From the cell containing the given text, extract its center point as [x, y] coordinate. 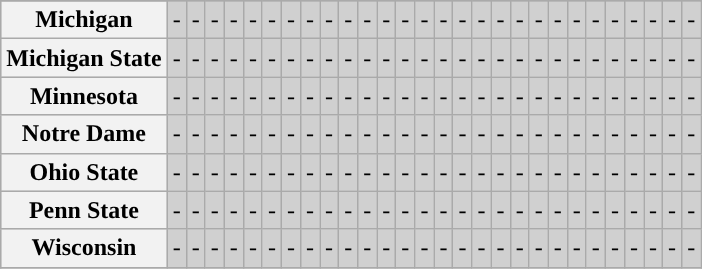
Minnesota [84, 96]
Penn State [84, 210]
Wisconsin [84, 248]
Notre Dame [84, 134]
Michigan [84, 20]
Michigan State [84, 58]
Ohio State [84, 172]
